Identify which cell holds the provided text, then report its (X, Y) central coordinate. 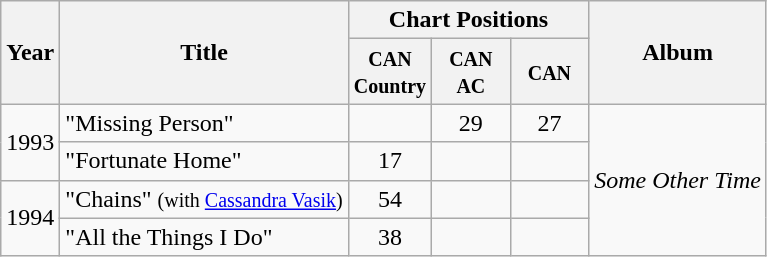
CAN Country (390, 72)
1994 (30, 218)
Title (204, 52)
Year (30, 52)
"Missing Person" (204, 123)
Chart Positions (468, 20)
"Fortunate Home" (204, 161)
17 (390, 161)
54 (390, 199)
Some Other Time (678, 180)
27 (550, 123)
Album (678, 52)
"Chains" (with Cassandra Vasik) (204, 199)
CAN (550, 72)
"All the Things I Do" (204, 237)
29 (472, 123)
CAN AC (472, 72)
38 (390, 237)
1993 (30, 142)
